Output the [X, Y] coordinate of the center of the cell containing the given text.  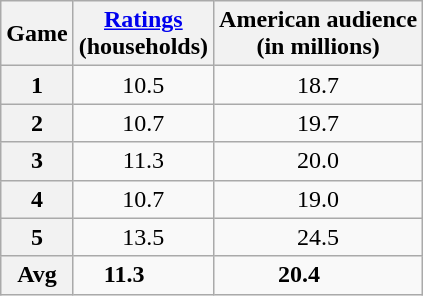
3 [37, 161]
5 [37, 237]
24.5 [318, 237]
13.5 [143, 237]
2 [37, 123]
19.0 [318, 199]
American audience(in millions) [318, 34]
Game [37, 34]
4 [37, 199]
Avg [37, 275]
20.0 [318, 161]
18.7 [318, 85]
20.4 [318, 275]
19.7 [318, 123]
Ratings(households) [143, 34]
1 [37, 85]
10.5 [143, 85]
